For the text-containing cell, return its midpoint in (X, Y) coordinate format. 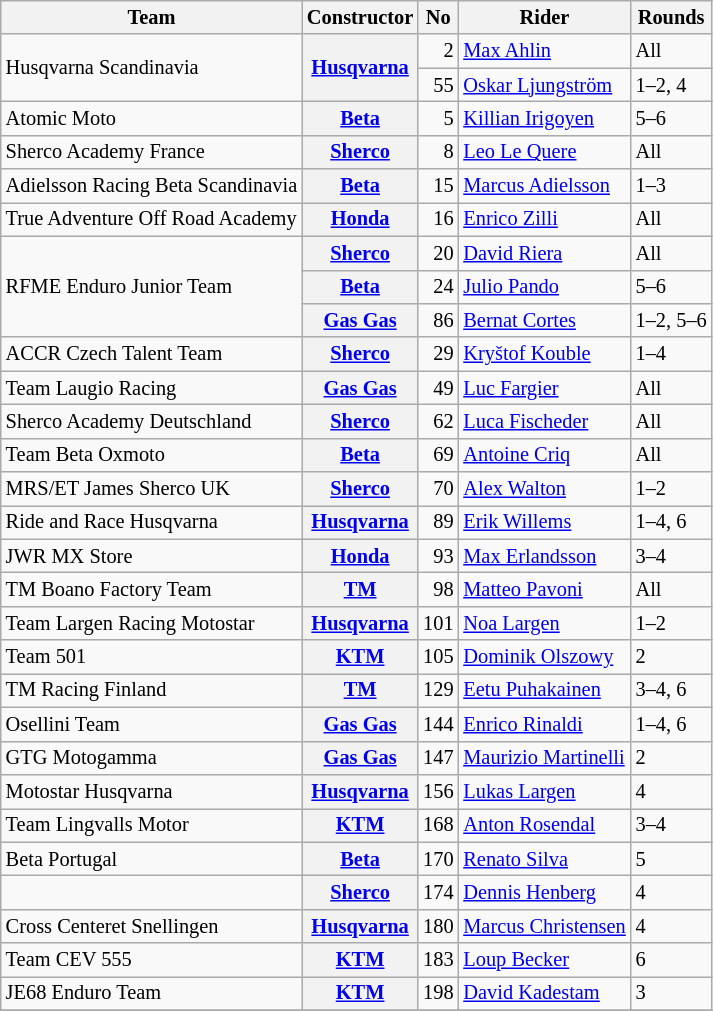
Sherco Academy France (152, 152)
Atomic Moto (152, 118)
3 (672, 993)
Eetu Puhakainen (544, 690)
Anton Rosendal (544, 825)
16 (438, 219)
Noa Largen (544, 623)
20 (438, 253)
Constructor (360, 17)
GTG Motogamma (152, 758)
Osellini Team (152, 724)
6 (672, 960)
Rounds (672, 17)
Rider (544, 17)
24 (438, 287)
8 (438, 152)
Max Ahlin (544, 51)
TM Boano Factory Team (152, 589)
Dennis Henberg (544, 892)
15 (438, 186)
1–2, 5–6 (672, 320)
Team (152, 17)
174 (438, 892)
Beta Portugal (152, 859)
Alex Walton (544, 489)
Leo Le Quere (544, 152)
Antoine Criq (544, 455)
Husqvarna Scandinavia (152, 68)
TM Racing Finland (152, 690)
Ride and Race Husqvarna (152, 522)
147 (438, 758)
168 (438, 825)
Matteo Pavoni (544, 589)
Maurizio Martinelli (544, 758)
62 (438, 421)
101 (438, 623)
129 (438, 690)
156 (438, 791)
Sherco Academy Deutschland (152, 421)
Team Largen Racing Motostar (152, 623)
70 (438, 489)
Marcus Christensen (544, 926)
198 (438, 993)
ACCR Czech Talent Team (152, 354)
True Adventure Off Road Academy (152, 219)
180 (438, 926)
Adielsson Racing Beta Scandinavia (152, 186)
No (438, 17)
Motostar Husqvarna (152, 791)
Oskar Ljungström (544, 85)
3–4, 6 (672, 690)
Team Lingvalls Motor (152, 825)
David Riera (544, 253)
1–2, 4 (672, 85)
Killian Irigoyen (544, 118)
93 (438, 556)
David Kadestam (544, 993)
Kryštof Kouble (544, 354)
Lukas Largen (544, 791)
Bernat Cortes (544, 320)
JE68 Enduro Team (152, 993)
86 (438, 320)
Dominik Olszowy (544, 657)
55 (438, 85)
Team Laugio Racing (152, 388)
89 (438, 522)
Loup Becker (544, 960)
Julio Pando (544, 287)
JWR MX Store (152, 556)
Max Erlandsson (544, 556)
Enrico Rinaldi (544, 724)
69 (438, 455)
49 (438, 388)
Luc Fargier (544, 388)
98 (438, 589)
1–3 (672, 186)
Erik Willems (544, 522)
RFME Enduro Junior Team (152, 286)
183 (438, 960)
Team CEV 555 (152, 960)
1–4 (672, 354)
Luca Fischeder (544, 421)
Renato Silva (544, 859)
Cross Centeret Snellingen (152, 926)
144 (438, 724)
Team Beta Oxmoto (152, 455)
29 (438, 354)
Marcus Adielsson (544, 186)
MRS/ET James Sherco UK (152, 489)
Enrico Zilli (544, 219)
105 (438, 657)
Team 501 (152, 657)
170 (438, 859)
